Pinpoint the cell where the given text exists, returning its [X, Y] midpoint coordinate. 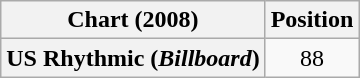
Chart (2008) [133, 20]
88 [312, 58]
US Rhythmic (Billboard) [133, 58]
Position [312, 20]
